Return [x, y] of the center of cell containing provided text 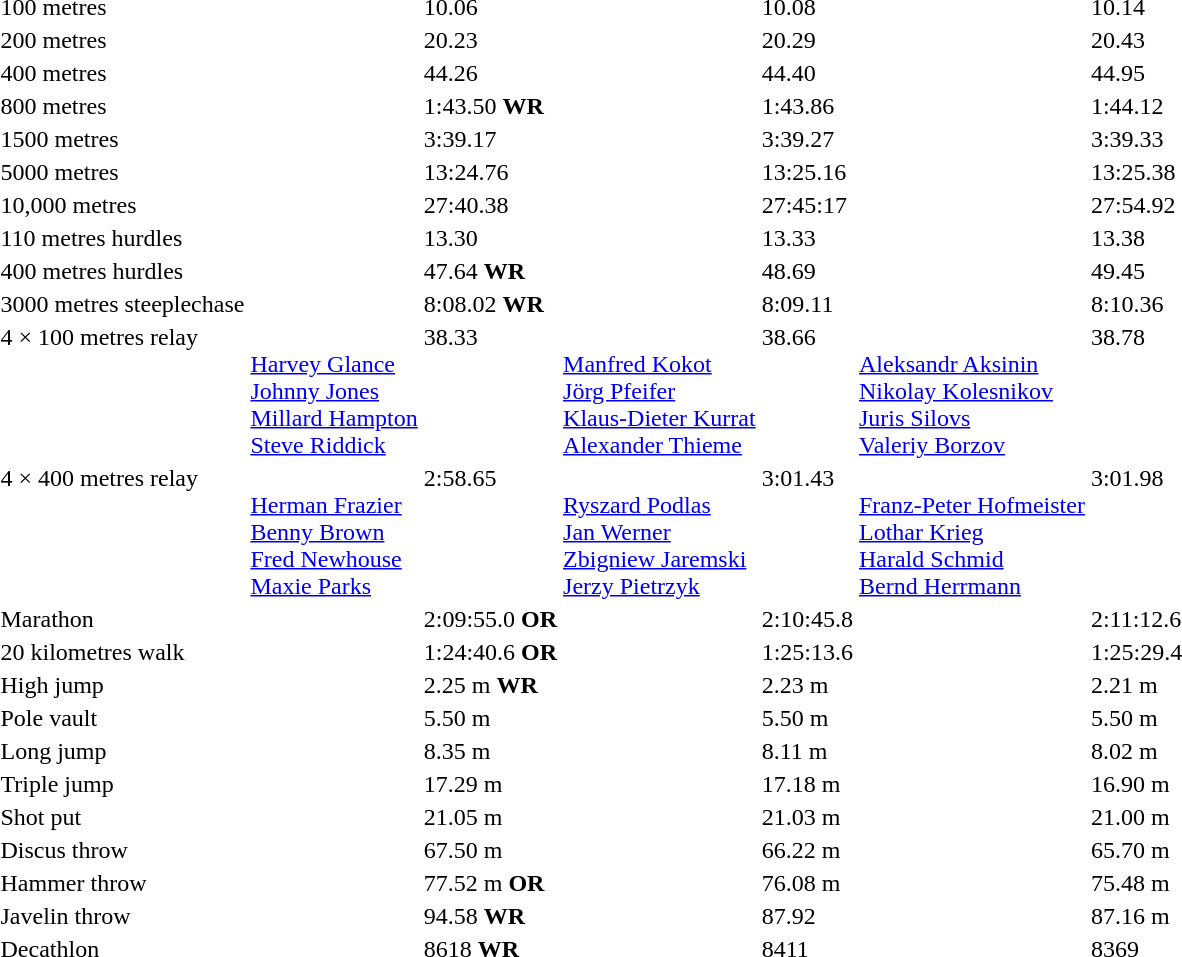
2:09:55.0 OR [490, 619]
44.40 [807, 73]
3:39.27 [807, 139]
17.29 m [490, 784]
94.58 WR [490, 916]
27:45:17 [807, 205]
1:43.86 [807, 106]
1:25:13.6 [807, 652]
47.64 WR [490, 271]
66.22 m [807, 850]
2:58.65 [490, 532]
Ryszard PodlasJan WernerZbigniew JaremskiJerzy Pietrzyk [660, 532]
Herman FrazierBenny BrownFred NewhouseMaxie Parks [334, 532]
8:08.02 WR [490, 304]
21.03 m [807, 817]
2.25 m WR [490, 685]
87.92 [807, 916]
1:24:40.6 OR [490, 652]
3:01.43 [807, 532]
8:09.11 [807, 304]
77.52 m OR [490, 883]
13.33 [807, 238]
17.18 m [807, 784]
Harvey GlanceJohnny JonesMillard HamptonSteve Riddick [334, 391]
8.35 m [490, 751]
3:39.17 [490, 139]
13.30 [490, 238]
2:10:45.8 [807, 619]
21.05 m [490, 817]
Manfred KokotJörg PfeiferKlaus-Dieter KurratAlexander Thieme [660, 391]
13:25.16 [807, 172]
27:40.38 [490, 205]
1:43.50 WR [490, 106]
48.69 [807, 271]
38.33 [490, 391]
38.66 [807, 391]
8.11 m [807, 751]
44.26 [490, 73]
Aleksandr AksininNikolay KolesnikovJuris SilovsValeriy Borzov [972, 391]
2.23 m [807, 685]
67.50 m [490, 850]
13:24.76 [490, 172]
Franz-Peter HofmeisterLothar KriegHarald SchmidBernd Herrmann [972, 532]
76.08 m [807, 883]
20.29 [807, 40]
20.23 [490, 40]
